Search for the cell housing the specified text and yield its (X, Y) center coordinate. 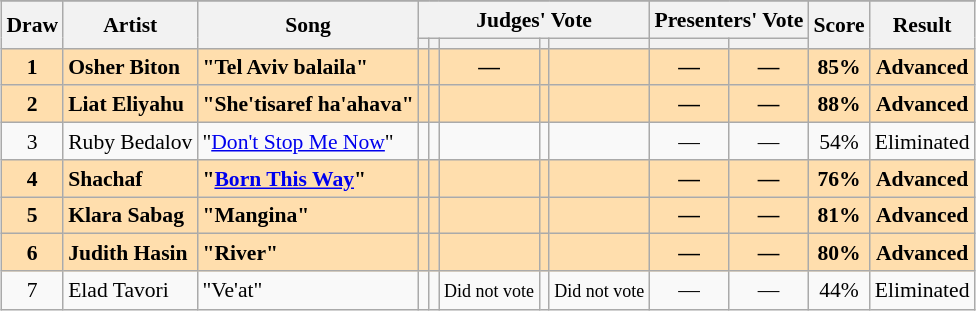
Liat Eliyahu (130, 104)
"Don't Stop Me Now" (308, 142)
3 (32, 142)
4 (32, 178)
85% (838, 66)
Judith Hasin (130, 252)
"She'tisaref ha'ahava" (308, 104)
Osher Biton (130, 66)
Artist (130, 24)
Klara Sabag (130, 216)
88% (838, 104)
Elad Tavori (130, 290)
Presenters' Vote (728, 20)
Ruby Bedalov (130, 142)
"Mangina" (308, 216)
80% (838, 252)
"River" (308, 252)
Draw (32, 24)
"Tel Aviv balaila" (308, 66)
Result (922, 24)
Score (838, 24)
Shachaf (130, 178)
1 (32, 66)
"Ve'at" (308, 290)
Judges' Vote (534, 20)
44% (838, 290)
7 (32, 290)
76% (838, 178)
6 (32, 252)
Song (308, 24)
2 (32, 104)
81% (838, 216)
"Born This Way" (308, 178)
5 (32, 216)
54% (838, 142)
